Provide the [x, y] coordinate of the cell's center where the given text is located.  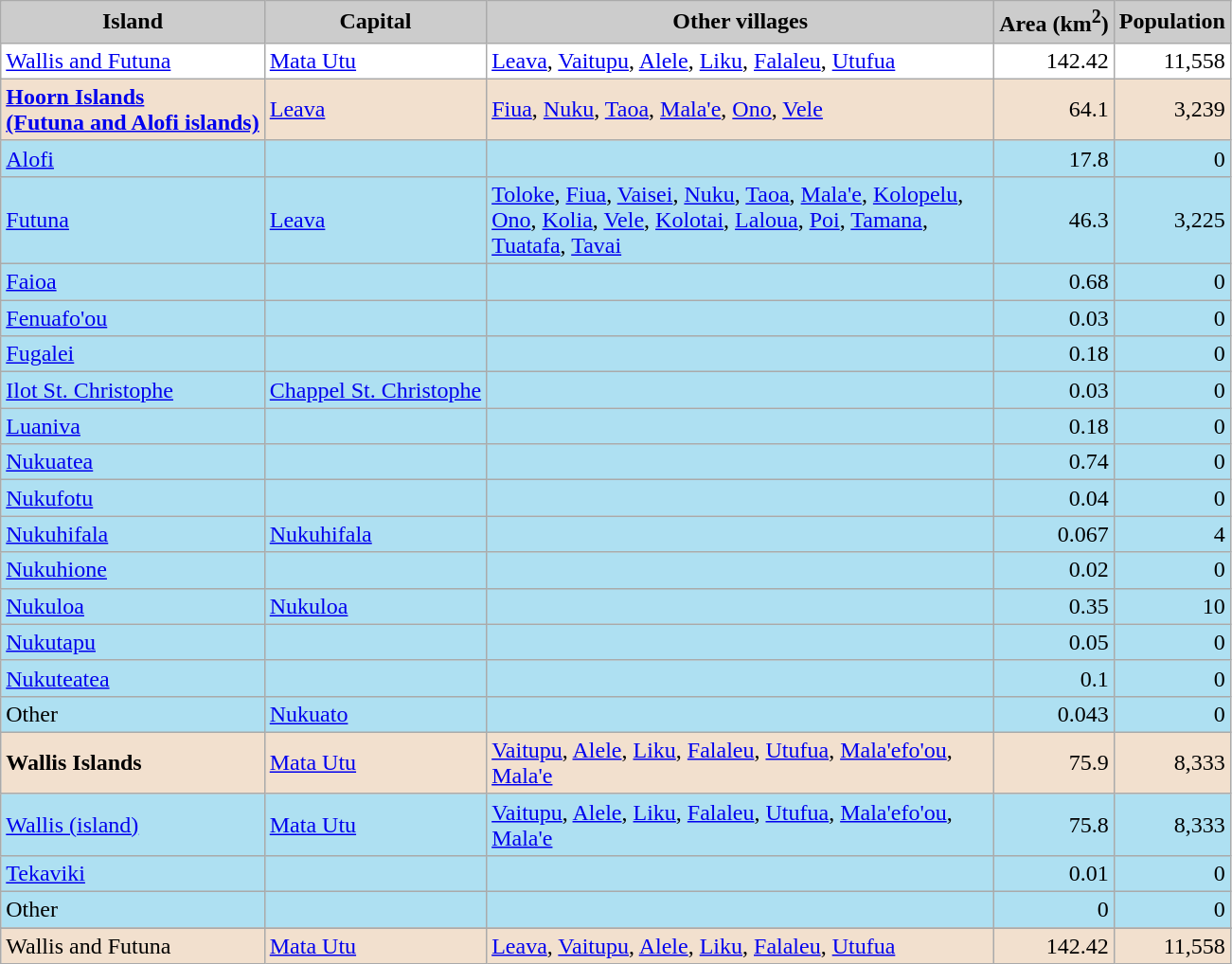
0.05 [1055, 642]
0.74 [1055, 462]
Wallis (island) [133, 824]
Fiua, Nuku, Taoa, Mala'e, Ono, Vele [741, 110]
0.35 [1055, 606]
3,225 [1172, 220]
0.02 [1055, 570]
Nukutapu [133, 642]
Other villages [741, 23]
0.68 [1055, 282]
Capital [375, 23]
0.1 [1055, 678]
64.1 [1055, 110]
Nukuhione [133, 570]
Toloke, Fiua, Vaisei, Nuku, Taoa, Mala'e, Kolopelu, Ono, Kolia, Vele, Kolotai, Laloua, Poi, Tamana, Tuatafa, Tavai [741, 220]
Fugalei [133, 354]
3,239 [1172, 110]
17.8 [1055, 158]
0.04 [1055, 498]
Island [133, 23]
Fenuafo'ou [133, 318]
Ilot St. Christophe [133, 390]
75.9 [1055, 763]
Chappel St. Christophe [375, 390]
Area (km2) [1055, 23]
0.043 [1055, 714]
Tekaviki [133, 873]
0.067 [1055, 534]
Nukuteatea [133, 678]
Futuna [133, 220]
Population [1172, 23]
0.01 [1055, 873]
Nukuato [375, 714]
75.8 [1055, 824]
4 [1172, 534]
Nukuatea [133, 462]
Hoorn Islands(Futuna and Alofi islands) [133, 110]
46.3 [1055, 220]
10 [1172, 606]
Wallis Islands [133, 763]
Faioa [133, 282]
Luaniva [133, 426]
Nukufotu [133, 498]
Alofi [133, 158]
